Find where the given text appears and provide that cell's center as [x, y] coordinate. 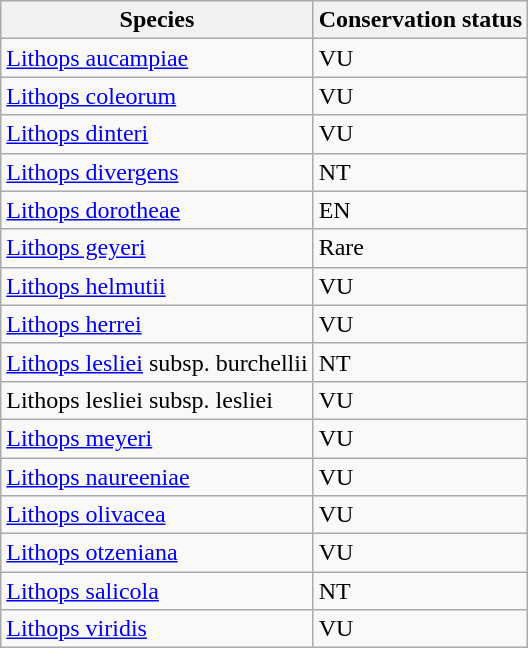
Lithops meyeri [157, 438]
Lithops coleorum [157, 96]
Conservation status [420, 20]
Lithops otzeniana [157, 553]
Lithops naureeniae [157, 477]
Lithops divergens [157, 172]
Lithops lesliei subsp. burchellii [157, 362]
EN [420, 210]
Lithops dorotheae [157, 210]
Lithops geyeri [157, 248]
Rare [420, 248]
Species [157, 20]
Lithops viridis [157, 629]
Lithops olivacea [157, 515]
Lithops aucampiae [157, 58]
Lithops herrei [157, 324]
Lithops dinteri [157, 134]
Lithops salicola [157, 591]
Lithops lesliei subsp. lesliei [157, 400]
Lithops helmutii [157, 286]
